Determine the [x, y] coordinate at the center of the cell enclosing the given text.  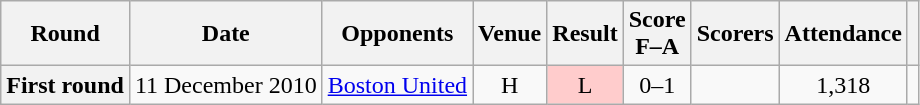
0–1 [657, 85]
First round [66, 85]
Opponents [397, 34]
H [510, 85]
11 December 2010 [226, 85]
Boston United [397, 85]
Date [226, 34]
Result [585, 34]
Scorers [735, 34]
L [585, 85]
Venue [510, 34]
Round [66, 34]
1,318 [843, 85]
Attendance [843, 34]
ScoreF–A [657, 34]
